From the cell containing the given text, extract its center point as (x, y) coordinate. 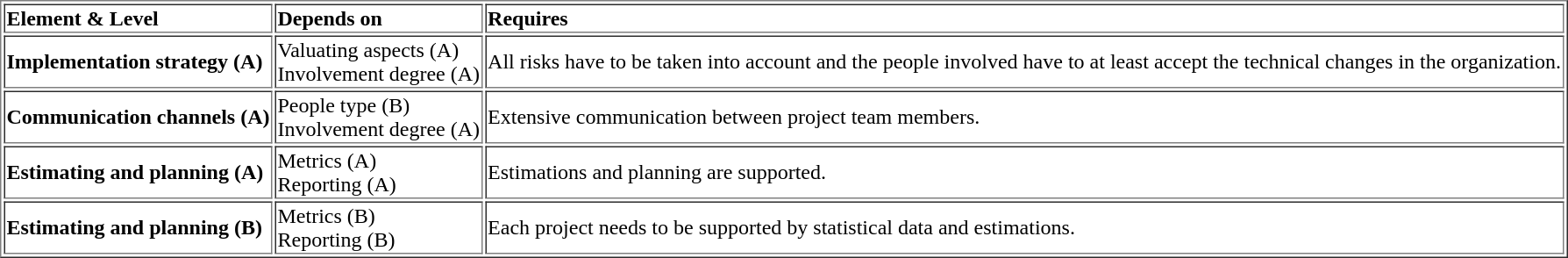
Extensive communication between project team members. (1024, 118)
Depends on (379, 18)
Estimations and planning are supported. (1024, 172)
Element & Level (138, 18)
Metrics (B)Reporting (B) (379, 228)
People type (B)Involvement degree (A) (379, 118)
Valuating aspects (A)Involvement degree (A) (379, 61)
Implementation strategy (A) (138, 61)
Communication channels (A) (138, 118)
Requires (1024, 18)
Each project needs to be supported by statistical data and estimations. (1024, 228)
Estimating and planning (A) (138, 172)
All risks have to be taken into account and the people involved have to at least accept the technical changes in the organization. (1024, 61)
Estimating and planning (B) (138, 228)
Metrics (A)Reporting (A) (379, 172)
